Provide the (X, Y) coordinate of the cell's center where the given text is located.  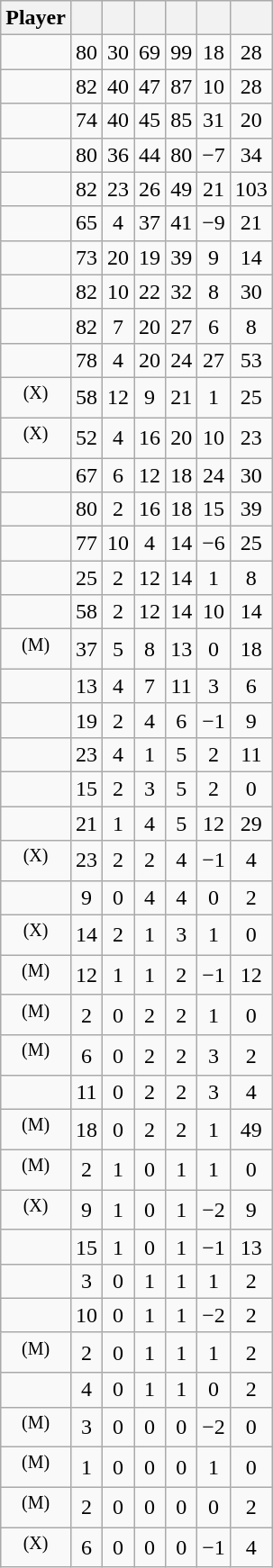
52 (86, 437)
22 (150, 292)
53 (250, 360)
44 (150, 155)
78 (86, 360)
−7 (214, 155)
85 (182, 121)
99 (182, 52)
73 (86, 257)
31 (214, 121)
−9 (214, 223)
69 (150, 52)
34 (250, 155)
26 (150, 189)
29 (250, 824)
77 (86, 544)
74 (86, 121)
47 (150, 86)
65 (86, 223)
−6 (214, 544)
Player (36, 18)
32 (182, 292)
41 (182, 223)
67 (86, 475)
103 (250, 189)
45 (150, 121)
87 (182, 86)
36 (119, 155)
